Output the [x, y] coordinate of the center of the cell containing the given text.  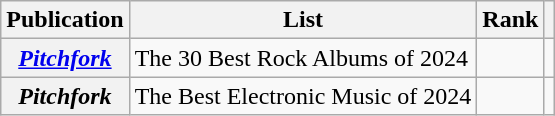
Rank [510, 20]
Publication [65, 20]
The 30 Best Rock Albums of 2024 [303, 58]
List [303, 20]
The Best Electronic Music of 2024 [303, 96]
